Return (x, y) of the center of cell containing provided text 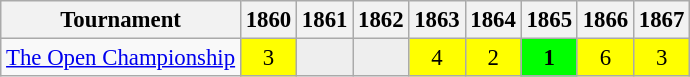
1 (549, 58)
6 (605, 58)
1866 (605, 20)
1860 (268, 20)
1863 (437, 20)
The Open Championship (121, 58)
Tournament (121, 20)
4 (437, 58)
1865 (549, 20)
2 (493, 58)
1861 (325, 20)
1862 (381, 20)
1867 (661, 20)
1864 (493, 20)
